Find where the given text appears and provide that cell's center as (X, Y) coordinate. 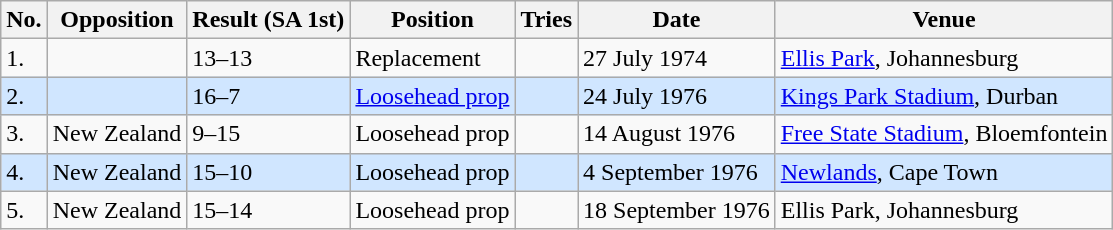
Result (SA 1st) (268, 20)
15–14 (268, 210)
4 September 1976 (677, 172)
Free State Stadium, Bloemfontein (944, 134)
5. (24, 210)
13–13 (268, 58)
4. (24, 172)
Newlands, Cape Town (944, 172)
9–15 (268, 134)
Kings Park Stadium, Durban (944, 96)
2. (24, 96)
Replacement (432, 58)
3. (24, 134)
Venue (944, 20)
27 July 1974 (677, 58)
Date (677, 20)
14 August 1976 (677, 134)
No. (24, 20)
24 July 1976 (677, 96)
Tries (546, 20)
1. (24, 58)
15–10 (268, 172)
16–7 (268, 96)
18 September 1976 (677, 210)
Position (432, 20)
Opposition (117, 20)
